Locate the cell with the specified text and output its (x, y) center coordinate. 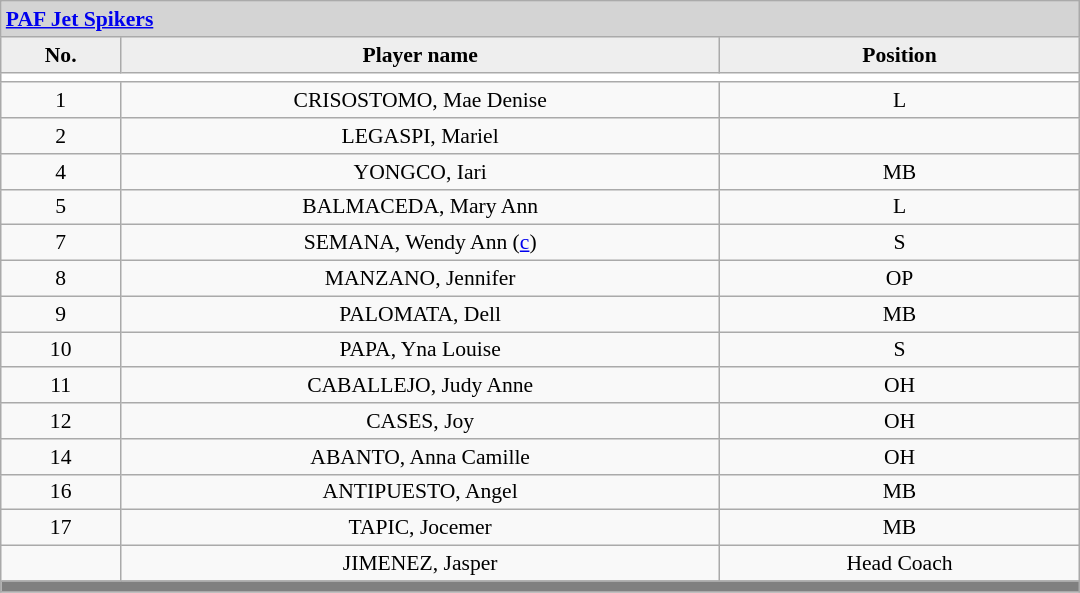
Player name (420, 55)
7 (61, 243)
CRISOSTOMO, Mae Denise (420, 101)
No. (61, 55)
10 (61, 350)
ANTIPUESTO, Angel (420, 492)
MANZANO, Jennifer (420, 279)
LEGASPI, Mariel (420, 136)
1 (61, 101)
16 (61, 492)
8 (61, 279)
17 (61, 528)
14 (61, 457)
9 (61, 314)
ABANTO, Anna Camille (420, 457)
TAPIC, Jocemer (420, 528)
CASES, Joy (420, 421)
BALMACEDA, Mary Ann (420, 207)
4 (61, 172)
Head Coach (900, 564)
PALOMATA, Dell (420, 314)
SEMANA, Wendy Ann (c) (420, 243)
PAF Jet Spikers (540, 19)
11 (61, 386)
CABALLEJO, Judy Anne (420, 386)
PAPA, Yna Louise (420, 350)
OP (900, 279)
5 (61, 207)
JIMENEZ, Jasper (420, 564)
YONGCO, Iari (420, 172)
Position (900, 55)
12 (61, 421)
2 (61, 136)
